Output the (x, y) coordinate of the center of the cell containing the given text.  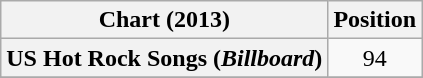
Chart (2013) (164, 20)
US Hot Rock Songs (Billboard) (164, 58)
94 (375, 58)
Position (375, 20)
